Locate the cell with the specified text and output its [X, Y] center coordinate. 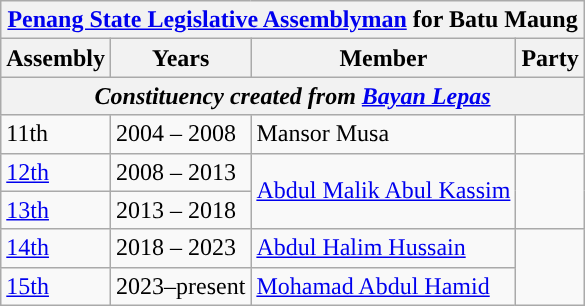
13th [56, 210]
Penang State Legislative Assemblyman for Batu Maung [293, 20]
Mansor Musa [384, 134]
11th [56, 134]
Mohamad Abdul Hamid [384, 286]
Abdul Malik Abul Kassim [384, 191]
2018 – 2023 [180, 248]
12th [56, 172]
Constituency created from Bayan Lepas [293, 96]
2023–present [180, 286]
Assembly [56, 58]
Abdul Halim Hussain [384, 248]
Member [384, 58]
14th [56, 248]
Party [550, 58]
Years [180, 58]
2008 – 2013 [180, 172]
15th [56, 286]
2013 – 2018 [180, 210]
2004 – 2008 [180, 134]
